Scan for the cell matching the given text and deliver its (x, y) coordinate at center. 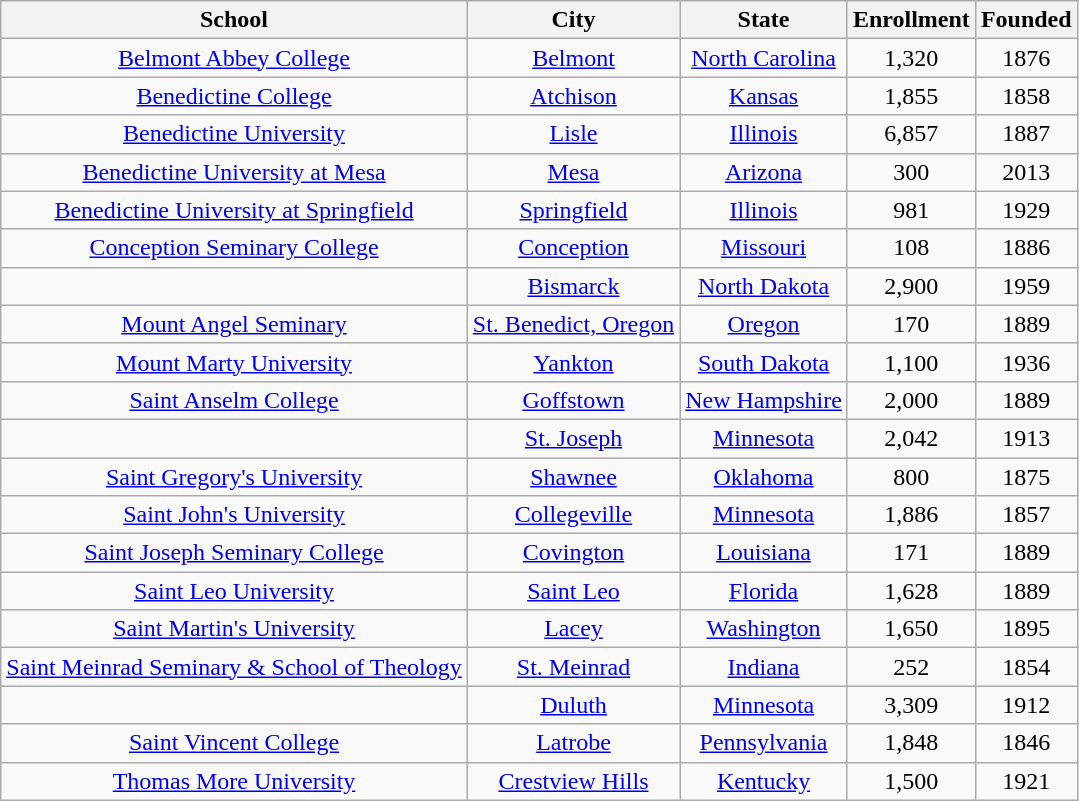
1921 (1026, 781)
Saint Joseph Seminary College (234, 553)
Yankton (573, 362)
1876 (1026, 58)
School (234, 20)
1,848 (911, 743)
North Dakota (764, 286)
South Dakota (764, 362)
1846 (1026, 743)
Lacey (573, 629)
Oregon (764, 324)
Thomas More University (234, 781)
Saint Gregory's University (234, 477)
252 (911, 667)
Lisle (573, 134)
171 (911, 553)
City (573, 20)
Saint Martin's University (234, 629)
2013 (1026, 172)
Atchison (573, 96)
Benedictine University (234, 134)
Saint Anselm College (234, 400)
New Hampshire (764, 400)
Missouri (764, 248)
St. Meinrad (573, 667)
Duluth (573, 705)
Crestview Hills (573, 781)
Springfield (573, 210)
Oklahoma (764, 477)
Benedictine University at Mesa (234, 172)
State (764, 20)
Belmont Abbey College (234, 58)
Kansas (764, 96)
1959 (1026, 286)
981 (911, 210)
Kentucky (764, 781)
Conception Seminary College (234, 248)
Enrollment (911, 20)
Conception (573, 248)
Mount Marty University (234, 362)
Mount Angel Seminary (234, 324)
1,855 (911, 96)
2,900 (911, 286)
Saint Leo (573, 591)
St. Benedict, Oregon (573, 324)
St. Joseph (573, 438)
Mesa (573, 172)
Arizona (764, 172)
1,886 (911, 515)
1,628 (911, 591)
Founded (1026, 20)
1936 (1026, 362)
Saint John's University (234, 515)
108 (911, 248)
1929 (1026, 210)
Louisiana (764, 553)
1875 (1026, 477)
Benedictine University at Springfield (234, 210)
Goffstown (573, 400)
Pennsylvania (764, 743)
Bismarck (573, 286)
2,042 (911, 438)
1,320 (911, 58)
1858 (1026, 96)
170 (911, 324)
Indiana (764, 667)
1887 (1026, 134)
1913 (1026, 438)
Florida (764, 591)
Latrobe (573, 743)
Saint Leo University (234, 591)
300 (911, 172)
1,100 (911, 362)
6,857 (911, 134)
3,309 (911, 705)
1,500 (911, 781)
Covington (573, 553)
1854 (1026, 667)
Shawnee (573, 477)
1886 (1026, 248)
1857 (1026, 515)
Belmont (573, 58)
1912 (1026, 705)
Benedictine College (234, 96)
1,650 (911, 629)
2,000 (911, 400)
1895 (1026, 629)
Saint Meinrad Seminary & School of Theology (234, 667)
Collegeville (573, 515)
800 (911, 477)
Washington (764, 629)
Saint Vincent College (234, 743)
North Carolina (764, 58)
